Search for the cell housing the specified text and yield its (X, Y) center coordinate. 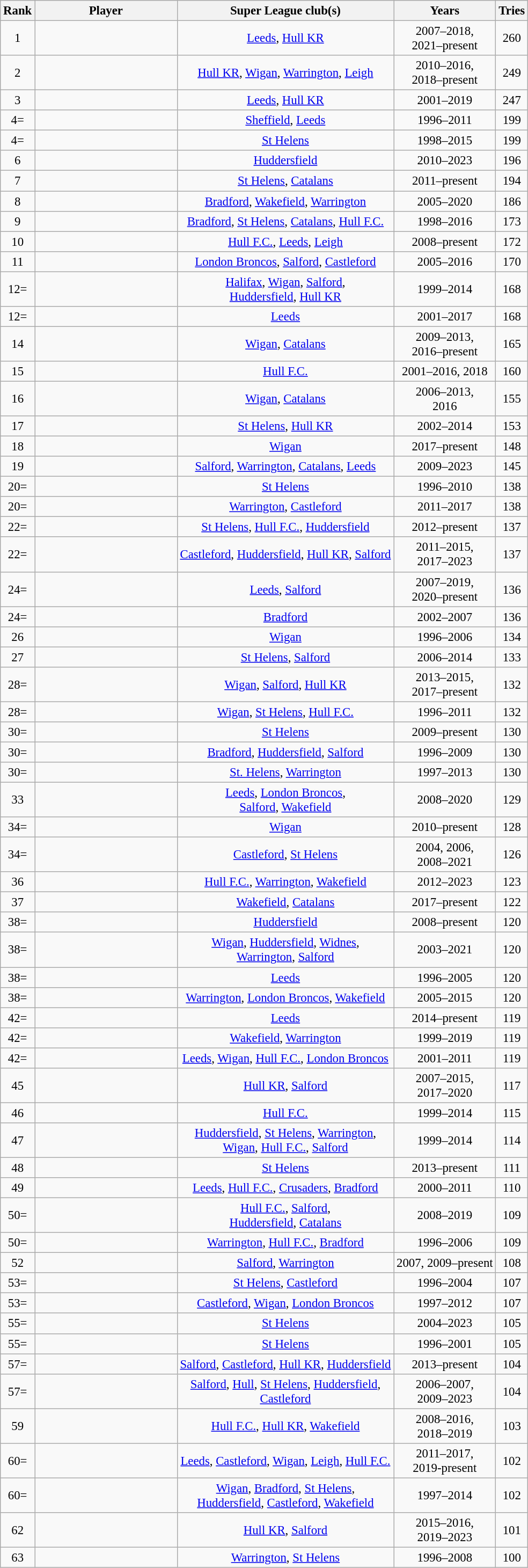
249 (512, 73)
260 (512, 39)
2010–present (445, 827)
2000–2011 (445, 1188)
1996–2004 (445, 1283)
59 (18, 1426)
2007–2018, 2021–present (445, 39)
165 (512, 344)
46 (18, 1113)
17 (18, 426)
27 (18, 657)
2006–2014 (445, 657)
1996–2005 (445, 978)
2002–2014 (445, 426)
9 (18, 221)
Hull F.C., Warrington, Wakefield (285, 882)
Wakefield, Warrington (285, 1038)
110 (512, 1188)
2008–2019 (445, 1215)
134 (512, 637)
196 (512, 161)
63 (18, 1557)
Wigan, Salford, Hull KR (285, 685)
2007–2019, 2020–present (445, 589)
16 (18, 398)
1997–2013 (445, 772)
1998–2016 (445, 221)
2014–present (445, 1018)
Warrington, London Broncos, Wakefield (285, 997)
Bradford, St Helens, Catalans, Hull F.C. (285, 221)
Bradford, Wakefield, Warrington (285, 201)
2004, 2006, 2008–2021 (445, 855)
St Helens, Catalans (285, 181)
2 (18, 73)
Wigan, Bradford, St Helens, Huddersfield, Castleford, Wakefield (285, 1496)
108 (512, 1263)
Leeds, London Broncos, Salford, Wakefield (285, 800)
100 (512, 1557)
Warrington, Castleford (285, 507)
1996–2001 (445, 1344)
37 (18, 902)
2006–2007, 2009–2023 (445, 1391)
Years (445, 11)
Wigan, St Helens, Hull F.C. (285, 712)
2009–present (445, 732)
111 (512, 1168)
117 (512, 1085)
2003–2021 (445, 950)
Salford, Hull, St Helens, Huddersfield, Castleford (285, 1391)
26 (18, 637)
2005–2016 (445, 261)
49 (18, 1188)
Salford, Warrington (285, 1263)
Hull F.C., Salford, Huddersfield, Catalans (285, 1215)
2007, 2009–present (445, 1263)
2012–present (445, 527)
Warrington, St Helens (285, 1557)
122 (512, 902)
St Helens, Hull KR (285, 426)
2011–2017, 2019-present (445, 1461)
1996–2008 (445, 1557)
Leeds, Castleford, Wigan, Leigh, Hull F.C. (285, 1461)
Leeds, Wigan, Hull F.C., London Broncos (285, 1058)
2011–2017 (445, 507)
47 (18, 1140)
2010–2016, 2018–present (445, 73)
2001–2017 (445, 317)
2008–2020 (445, 800)
2005–2020 (445, 201)
Salford, Warrington, Catalans, Leeds (285, 466)
133 (512, 657)
2010–2023 (445, 161)
129 (512, 800)
Castleford, St Helens (285, 855)
2001–2019 (445, 100)
Huddersfield, St Helens, Warrington, Wigan, Hull F.C., Salford (285, 1140)
2011–2015, 2017–2023 (445, 555)
155 (512, 398)
1998–2015 (445, 141)
18 (18, 447)
2002–2007 (445, 617)
33 (18, 800)
2008–2016, 2018–2019 (445, 1426)
11 (18, 261)
2015–2016, 2019–2023 (445, 1530)
114 (512, 1140)
2001–2011 (445, 1058)
1996–2009 (445, 752)
148 (512, 447)
170 (512, 261)
Super League club(s) (285, 11)
Castleford, Huddersfield, Hull KR, Salford (285, 555)
36 (18, 882)
2005–2015 (445, 997)
6 (18, 161)
Castleford, Wigan, London Broncos (285, 1303)
173 (512, 221)
103 (512, 1426)
Hull F.C., Hull KR, Wakefield (285, 1426)
Wigan, Huddersfield, Widnes, Warrington, Salford (285, 950)
Bradford, Huddersfield, Salford (285, 752)
Leeds, Hull F.C., Crusaders, Bradford (285, 1188)
2001–2016, 2018 (445, 371)
2004–2023 (445, 1324)
Bradford (285, 617)
126 (512, 855)
247 (512, 100)
160 (512, 371)
153 (512, 426)
145 (512, 466)
2009–2023 (445, 466)
Warrington, Hull F.C., Bradford (285, 1243)
186 (512, 201)
62 (18, 1530)
101 (512, 1530)
115 (512, 1113)
48 (18, 1168)
2009–2013, 2016–present (445, 344)
3 (18, 100)
2006–2013, 2016 (445, 398)
Tries (512, 11)
Hull KR, Wigan, Warrington, Leigh (285, 73)
194 (512, 181)
Leeds, Salford (285, 589)
15 (18, 371)
2011–present (445, 181)
St Helens, Salford (285, 657)
1996–2010 (445, 487)
1997–2014 (445, 1496)
Salford, Castleford, Hull KR, Huddersfield (285, 1364)
London Broncos, Salford, Castleford (285, 261)
2012–2023 (445, 882)
2013–2015, 2017–present (445, 685)
52 (18, 1263)
123 (512, 882)
1997–2012 (445, 1303)
19 (18, 466)
172 (512, 242)
Sheffield, Leeds (285, 120)
Rank (18, 11)
14 (18, 344)
8 (18, 201)
128 (512, 827)
Wakefield, Catalans (285, 902)
1999–2019 (445, 1038)
7 (18, 181)
St Helens, Castleford (285, 1283)
10 (18, 242)
St. Helens, Warrington (285, 772)
Halifax, Wigan, Salford, Huddersfield, Hull KR (285, 289)
45 (18, 1085)
St Helens, Hull F.C., Huddersfield (285, 527)
Hull F.C., Leeds, Leigh (285, 242)
1 (18, 39)
Player (106, 11)
2007–2015, 2017–2020 (445, 1085)
